Identify which cell holds the provided text, then report its (X, Y) central coordinate. 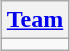
Team (35, 20)
